Output the (x, y) coordinate of the center of the cell containing the given text.  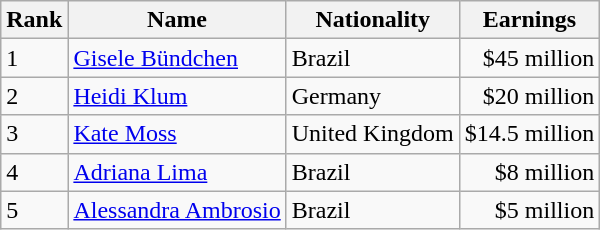
Kate Moss (177, 134)
$20 million (529, 96)
$8 million (529, 172)
$5 million (529, 210)
$45 million (529, 58)
Nationality (372, 20)
Adriana Lima (177, 172)
2 (34, 96)
3 (34, 134)
Germany (372, 96)
Name (177, 20)
Gisele Bündchen (177, 58)
Alessandra Ambrosio (177, 210)
Earnings (529, 20)
United Kingdom (372, 134)
$14.5 million (529, 134)
5 (34, 210)
1 (34, 58)
Heidi Klum (177, 96)
4 (34, 172)
Rank (34, 20)
